Output the (X, Y) coordinate of the center of the cell containing the given text.  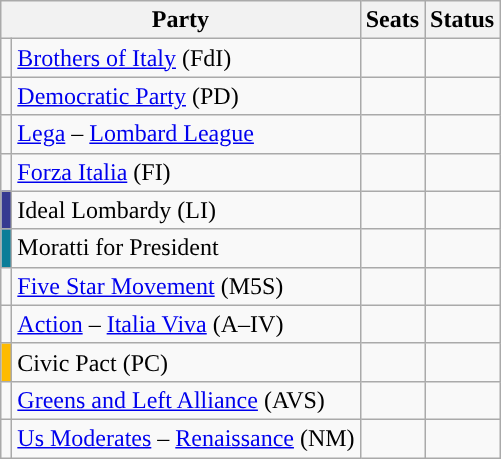
Forza Italia (FI) (186, 172)
Lega – Lombard League (186, 134)
Ideal Lombardy (LI) (186, 210)
Seats (392, 20)
Status (462, 20)
Action – Italia Viva (A–IV) (186, 324)
Us Moderates – Renaissance (NM) (186, 438)
Civic Pact (PC) (186, 362)
Democratic Party (PD) (186, 96)
Brothers of Italy (FdI) (186, 58)
Greens and Left Alliance (AVS) (186, 400)
Moratti for President (186, 248)
Party (180, 20)
Five Star Movement (M5S) (186, 286)
